Provide the (x, y) coordinate of the cell's center where the given text is located.  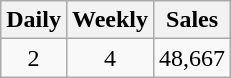
2 (34, 58)
4 (110, 58)
48,667 (192, 58)
Weekly (110, 20)
Sales (192, 20)
Daily (34, 20)
